For the text-containing cell, return its midpoint in [X, Y] coordinate format. 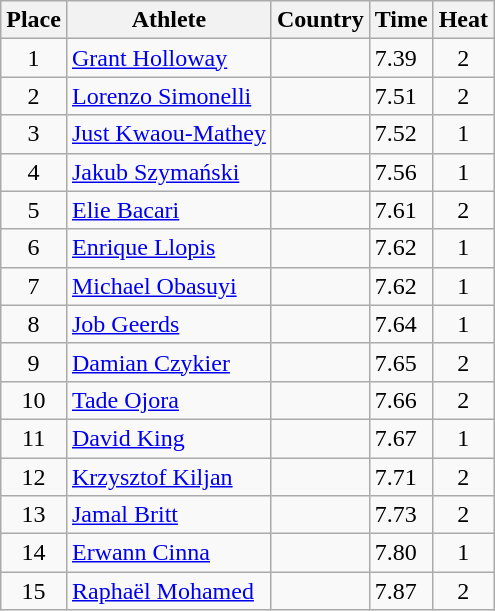
Tade Ojora [168, 400]
6 [34, 248]
Heat [463, 20]
8 [34, 324]
7.71 [401, 477]
11 [34, 438]
Krzysztof Kiljan [168, 477]
Place [34, 20]
15 [34, 591]
Raphaël Mohamed [168, 591]
Lorenzo Simonelli [168, 96]
7 [34, 286]
7.73 [401, 515]
Just Kwaou-Mathey [168, 134]
13 [34, 515]
7.80 [401, 553]
Athlete [168, 20]
7.66 [401, 400]
3 [34, 134]
12 [34, 477]
7.61 [401, 210]
Grant Holloway [168, 58]
Michael Obasuyi [168, 286]
7.67 [401, 438]
Erwann Cinna [168, 553]
Damian Czykier [168, 362]
Country [320, 20]
Job Geerds [168, 324]
7.56 [401, 172]
7.39 [401, 58]
10 [34, 400]
Time [401, 20]
7.64 [401, 324]
Elie Bacari [168, 210]
7.52 [401, 134]
7.51 [401, 96]
4 [34, 172]
Jamal Britt [168, 515]
14 [34, 553]
Jakub Szymański [168, 172]
7.65 [401, 362]
9 [34, 362]
David King [168, 438]
5 [34, 210]
7.87 [401, 591]
Enrique Llopis [168, 248]
